Capture the cell that displays the provided text and extract its (X, Y) central coordinate. 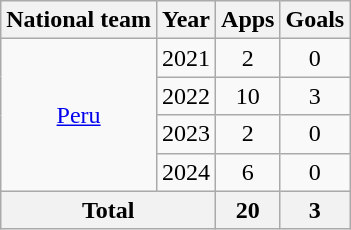
10 (248, 96)
6 (248, 172)
Goals (315, 20)
2023 (186, 134)
Total (108, 210)
2021 (186, 58)
20 (248, 210)
2022 (186, 96)
National team (79, 20)
Apps (248, 20)
Year (186, 20)
Peru (79, 115)
2024 (186, 172)
